Determine the [x, y] coordinate at the center of the cell enclosing the given text.  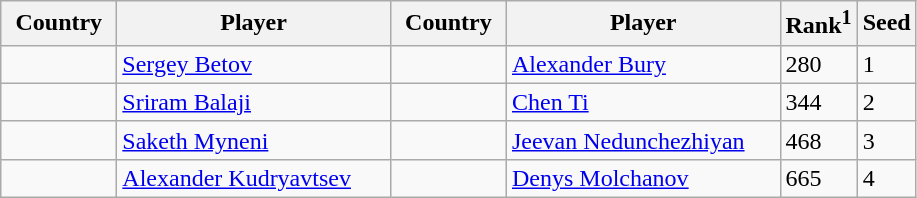
1 [886, 64]
Saketh Myneni [254, 140]
Seed [886, 24]
Denys Molchanov [643, 178]
Rank1 [818, 24]
468 [818, 140]
2 [886, 102]
3 [886, 140]
344 [818, 102]
Chen Ti [643, 102]
Alexander Kudryavtsev [254, 178]
280 [818, 64]
665 [818, 178]
4 [886, 178]
Sergey Betov [254, 64]
Jeevan Nedunchezhiyan [643, 140]
Sriram Balaji [254, 102]
Alexander Bury [643, 64]
